Capture the cell that displays the provided text and extract its [x, y] central coordinate. 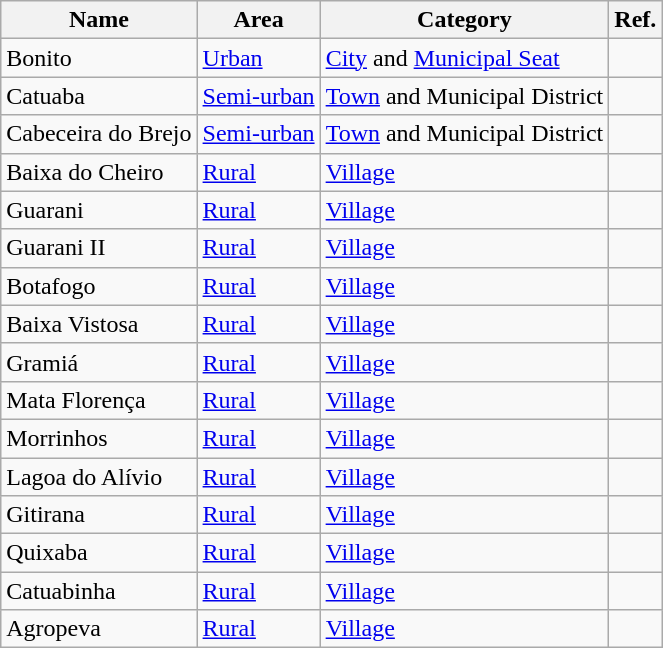
Cabeceira do Brejo [99, 134]
Morrinhos [99, 438]
Area [258, 20]
Mata Florença [99, 400]
Name [99, 20]
Urban [258, 58]
Baixa do Cheiro [99, 172]
Catuabinha [99, 591]
Gramiá [99, 362]
Agropeva [99, 629]
Bonito [99, 58]
Guarani [99, 210]
Lagoa do Alívio [99, 477]
Botafogo [99, 286]
Quixaba [99, 553]
Gitirana [99, 515]
Ref. [636, 20]
Catuaba [99, 96]
Category [464, 20]
Baixa Vistosa [99, 324]
Guarani II [99, 248]
City and Municipal Seat [464, 58]
